Locate the cell with the specified text and output its (x, y) center coordinate. 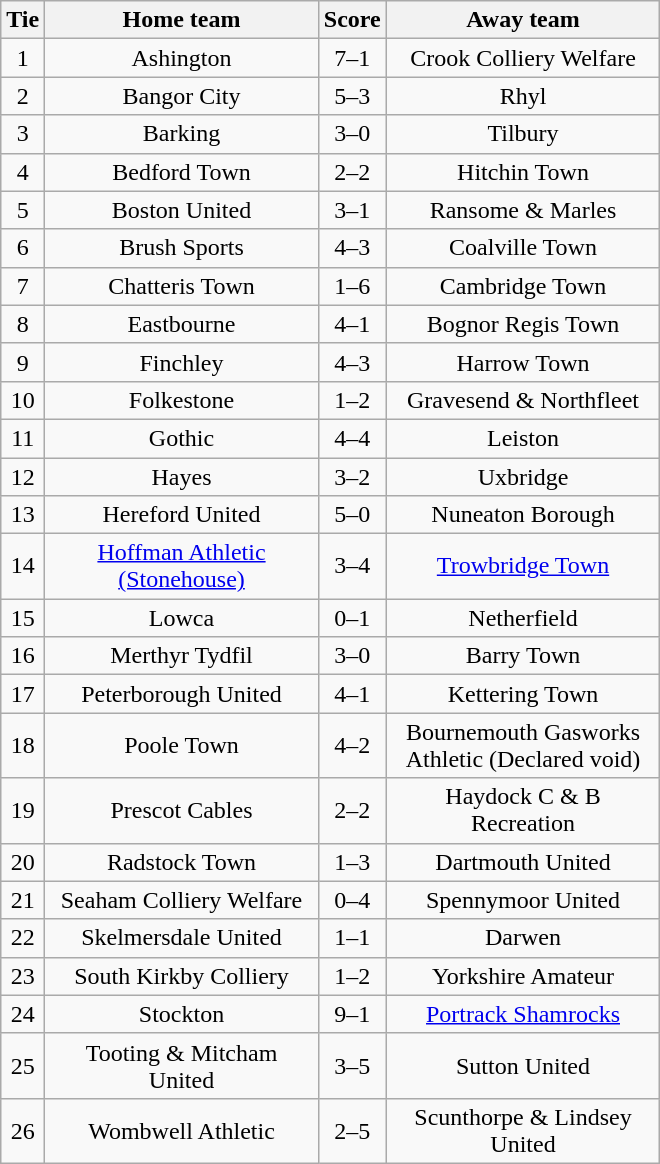
Spennymoor United (523, 900)
Away team (523, 20)
4 (23, 172)
Ransome & Marles (523, 210)
22 (23, 938)
Stockton (182, 1014)
Portrack Shamrocks (523, 1014)
1 (23, 58)
Bedford Town (182, 172)
Netherfield (523, 618)
9 (23, 362)
8 (23, 324)
Prescot Cables (182, 810)
Barry Town (523, 656)
3–5 (352, 1066)
12 (23, 477)
2 (23, 96)
19 (23, 810)
Gravesend & Northfleet (523, 400)
Home team (182, 20)
3 (23, 134)
Bognor Regis Town (523, 324)
Bournemouth Gasworks Athletic (Declared void) (523, 746)
Crook Colliery Welfare (523, 58)
Chatteris Town (182, 286)
Eastbourne (182, 324)
7–1 (352, 58)
7 (23, 286)
Poole Town (182, 746)
1–3 (352, 862)
5–3 (352, 96)
2–5 (352, 1130)
4–4 (352, 438)
Dartmouth United (523, 862)
17 (23, 694)
Coalville Town (523, 248)
3–2 (352, 477)
Leiston (523, 438)
26 (23, 1130)
15 (23, 618)
Nuneaton Borough (523, 515)
Tie (23, 20)
Trowbridge Town (523, 566)
9–1 (352, 1014)
Sutton United (523, 1066)
Skelmersdale United (182, 938)
Radstock Town (182, 862)
Merthyr Tydfil (182, 656)
0–4 (352, 900)
3–1 (352, 210)
1–1 (352, 938)
Hoffman Athletic (Stonehouse) (182, 566)
21 (23, 900)
Lowca (182, 618)
6 (23, 248)
Finchley (182, 362)
23 (23, 976)
5 (23, 210)
Folkestone (182, 400)
Boston United (182, 210)
Cambridge Town (523, 286)
11 (23, 438)
Uxbridge (523, 477)
Gothic (182, 438)
25 (23, 1066)
Peterborough United (182, 694)
Kettering Town (523, 694)
14 (23, 566)
South Kirkby Colliery (182, 976)
Score (352, 20)
18 (23, 746)
Wombwell Athletic (182, 1130)
Yorkshire Amateur (523, 976)
Haydock C & B Recreation (523, 810)
Barking (182, 134)
1–6 (352, 286)
Harrow Town (523, 362)
Ashington (182, 58)
3–4 (352, 566)
0–1 (352, 618)
24 (23, 1014)
4–2 (352, 746)
Brush Sports (182, 248)
Rhyl (523, 96)
Bangor City (182, 96)
Hitchin Town (523, 172)
10 (23, 400)
Scunthorpe & Lindsey United (523, 1130)
Seaham Colliery Welfare (182, 900)
5–0 (352, 515)
16 (23, 656)
Hayes (182, 477)
Darwen (523, 938)
13 (23, 515)
Hereford United (182, 515)
20 (23, 862)
Tooting & Mitcham United (182, 1066)
Tilbury (523, 134)
